Identify which cell holds the provided text, then report its [x, y] central coordinate. 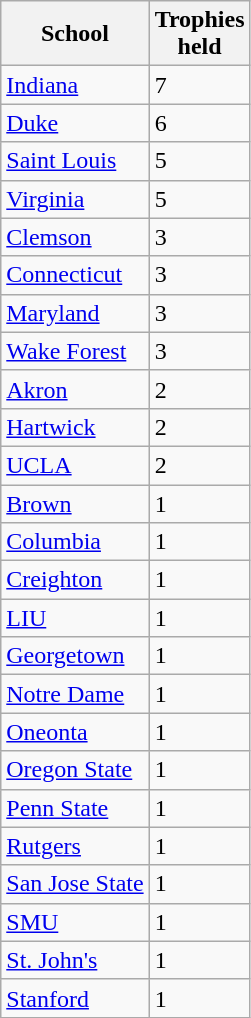
Duke [75, 123]
LIU [75, 618]
Oneonta [75, 732]
Indiana [75, 85]
San Jose State [75, 884]
Oregon State [75, 770]
Maryland [75, 313]
Brown [75, 503]
Connecticut [75, 275]
Virginia [75, 199]
Penn State [75, 808]
Stanford [75, 998]
6 [200, 123]
Saint Louis [75, 161]
Trophiesheld [200, 34]
St. John's [75, 960]
Creighton [75, 580]
Akron [75, 389]
Columbia [75, 542]
7 [200, 85]
School [75, 34]
Georgetown [75, 656]
UCLA [75, 465]
SMU [75, 922]
Rutgers [75, 846]
Clemson [75, 237]
Hartwick [75, 427]
Notre Dame [75, 694]
Wake Forest [75, 351]
